From the cell containing the given text, extract its center point as [X, Y] coordinate. 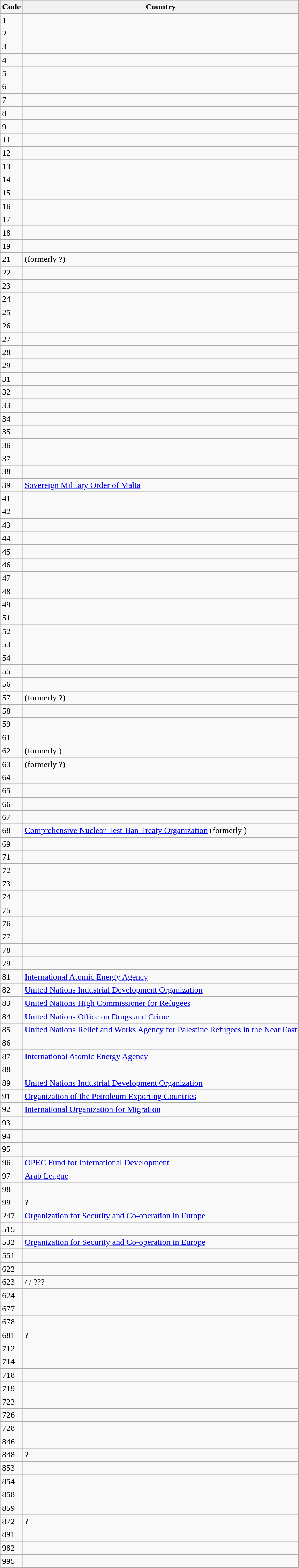
624 [12, 1295]
51 [12, 618]
891 [12, 1534]
Sovereign Military Order of Malta [160, 485]
1 [12, 20]
54 [12, 658]
64 [12, 777]
United Nations High Commissioner for Refugees [160, 1003]
848 [12, 1455]
13 [12, 166]
34 [12, 419]
Comprehensive Nuclear-Test-Ban Treaty Organization (formerly ) [160, 831]
United Nations Relief and Works Agency for Palestine Refugees in the Near East [160, 1030]
Code [12, 7]
846 [12, 1442]
53 [12, 645]
78 [12, 950]
48 [12, 592]
67 [12, 817]
93 [12, 1123]
859 [12, 1508]
26 [12, 326]
247 [12, 1216]
63 [12, 764]
681 [12, 1335]
8 [12, 113]
723 [12, 1402]
11 [12, 140]
72 [12, 870]
74 [12, 897]
12 [12, 153]
69 [12, 844]
52 [12, 631]
39 [12, 485]
858 [12, 1495]
85 [12, 1030]
59 [12, 724]
718 [12, 1375]
14 [12, 180]
99 [12, 1202]
81 [12, 976]
5 [12, 73]
46 [12, 565]
65 [12, 790]
854 [12, 1481]
88 [12, 1070]
4 [12, 60]
86 [12, 1043]
23 [12, 286]
712 [12, 1348]
56 [12, 684]
515 [12, 1229]
38 [12, 472]
35 [12, 432]
97 [12, 1176]
9 [12, 126]
International Organization for Migration [160, 1109]
33 [12, 406]
49 [12, 605]
16 [12, 206]
726 [12, 1415]
6 [12, 87]
36 [12, 445]
44 [12, 538]
24 [12, 299]
Country [160, 7]
82 [12, 990]
/ / ??? [160, 1282]
17 [12, 220]
84 [12, 1017]
728 [12, 1428]
551 [12, 1256]
532 [12, 1242]
872 [12, 1521]
18 [12, 233]
77 [12, 937]
OPEC Fund for International Development [160, 1162]
42 [12, 512]
678 [12, 1322]
27 [12, 339]
714 [12, 1362]
91 [12, 1096]
719 [12, 1388]
25 [12, 312]
45 [12, 551]
15 [12, 193]
21 [12, 259]
96 [12, 1162]
73 [12, 884]
2 [12, 34]
61 [12, 737]
89 [12, 1083]
98 [12, 1189]
677 [12, 1309]
19 [12, 246]
28 [12, 352]
7 [12, 100]
57 [12, 698]
29 [12, 365]
37 [12, 459]
United Nations Office on Drugs and Crime [160, 1017]
41 [12, 498]
853 [12, 1468]
68 [12, 831]
95 [12, 1149]
58 [12, 711]
62 [12, 751]
79 [12, 963]
92 [12, 1109]
(formerly ) [160, 751]
Arab League [160, 1176]
622 [12, 1269]
83 [12, 1003]
43 [12, 525]
87 [12, 1056]
76 [12, 923]
982 [12, 1548]
Organization of the Petroleum Exporting Countries [160, 1096]
22 [12, 273]
66 [12, 804]
47 [12, 578]
71 [12, 857]
55 [12, 671]
3 [12, 47]
623 [12, 1282]
32 [12, 392]
94 [12, 1136]
995 [12, 1561]
31 [12, 379]
75 [12, 910]
